Determine the (X, Y) coordinate at the center of the cell enclosing the given text.  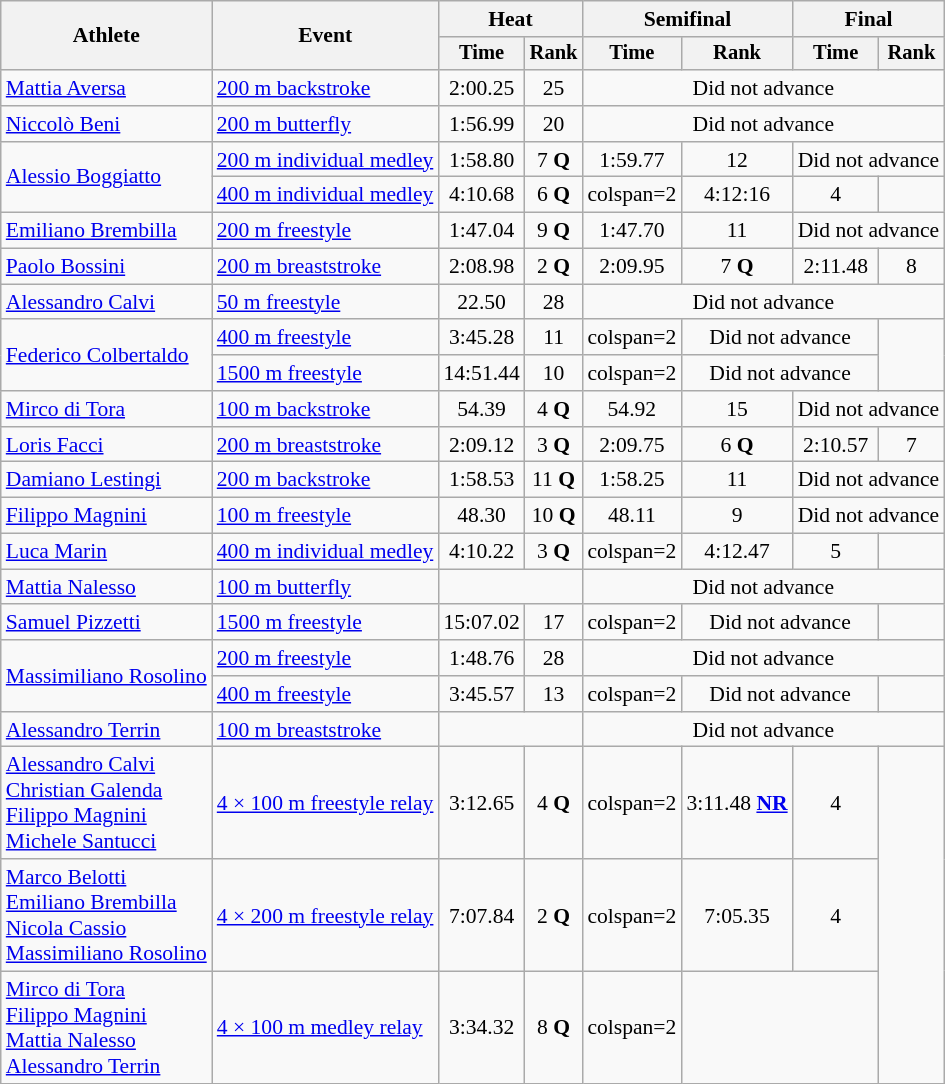
12 (736, 160)
10 Q (554, 516)
Alessandro Terrin (106, 730)
Mirco di Tora (106, 409)
20 (554, 124)
Athlete (106, 36)
54.92 (632, 409)
Marco BelottiEmiliano BrembillaNicola CassioMassimiliano Rosolino (106, 915)
2:09.75 (632, 445)
11 Q (554, 480)
1:58.25 (632, 480)
Alessio Boggiatto (106, 178)
3:11.48 NR (736, 803)
54.39 (481, 409)
Luca Marin (106, 552)
48.30 (481, 516)
2:09.95 (632, 267)
Mirco di ToraFilippo MagniniMattia NalessoAlessandro Terrin (106, 1028)
7:05.35 (736, 915)
Emiliano Brembilla (106, 231)
9 (736, 516)
Event (326, 36)
22.50 (481, 302)
Alessandro Calvi (106, 302)
4 × 100 m medley relay (326, 1028)
4:12:16 (736, 195)
1:56.99 (481, 124)
2:09.12 (481, 445)
8 (912, 267)
Filippo Magnini (106, 516)
3:45.57 (481, 694)
1:47.04 (481, 231)
7:07.84 (481, 915)
2:10.57 (836, 445)
5 (836, 552)
1:58.80 (481, 160)
3:34.32 (481, 1028)
Mattia Nalesso (106, 587)
Heat (510, 19)
2:08.98 (481, 267)
14:51.44 (481, 373)
100 m freestyle (326, 516)
4 × 100 m freestyle relay (326, 803)
Paolo Bossini (106, 267)
Massimiliano Rosolino (106, 676)
200 m butterfly (326, 124)
Samuel Pizzetti (106, 623)
7 (912, 445)
13 (554, 694)
2:11.48 (836, 267)
4:12.47 (736, 552)
Niccolò Beni (106, 124)
3:12.65 (481, 803)
100 m breaststroke (326, 730)
9 Q (554, 231)
Alessandro CalviChristian GalendaFilippo MagniniMichele Santucci (106, 803)
1:47.70 (632, 231)
17 (554, 623)
3:45.28 (481, 338)
Damiano Lestingi (106, 480)
15 (736, 409)
15:07.02 (481, 623)
50 m freestyle (326, 302)
4:10.68 (481, 195)
1:59.77 (632, 160)
25 (554, 88)
200 m individual medley (326, 160)
10 (554, 373)
Mattia Aversa (106, 88)
1:58.53 (481, 480)
4:10.22 (481, 552)
1:48.76 (481, 658)
Final (869, 19)
100 m butterfly (326, 587)
8 Q (554, 1028)
2:00.25 (481, 88)
48.11 (632, 516)
Federico Colbertaldo (106, 356)
Semifinal (687, 19)
4 × 200 m freestyle relay (326, 915)
100 m backstroke (326, 409)
Loris Facci (106, 445)
